Return (X, Y) of the center of cell containing provided text 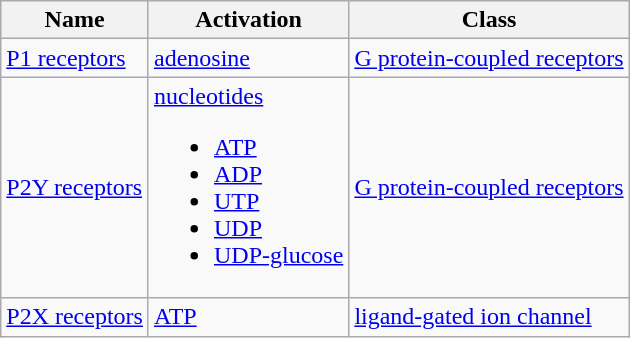
Activation (248, 20)
Name (75, 20)
ATP (248, 317)
Class (489, 20)
P2X receptors (75, 317)
nucleotidesATPADPUTPUDPUDP-glucose (248, 188)
P2Y receptors (75, 188)
ligand-gated ion channel (489, 317)
P1 receptors (75, 58)
adenosine (248, 58)
